Provide the [x, y] coordinate of the cell's center where the given text is located.  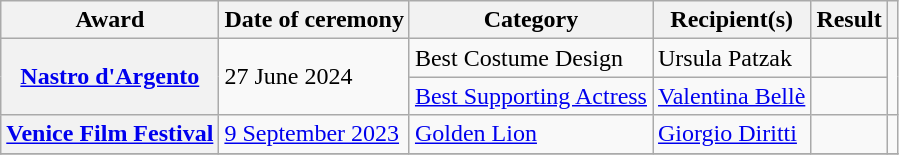
Golden Lion [530, 134]
Venice Film Festival [110, 134]
Best Supporting Actress [530, 96]
Nastro d'Argento [110, 77]
Recipient(s) [731, 20]
27 June 2024 [314, 77]
Ursula Patzak [731, 58]
Award [110, 20]
Category [530, 20]
9 September 2023 [314, 134]
Valentina Bellè [731, 96]
Date of ceremony [314, 20]
Result [849, 20]
Giorgio Diritti [731, 134]
Best Costume Design [530, 58]
